Determine the [X, Y] coordinate at the center of the cell enclosing the given text.  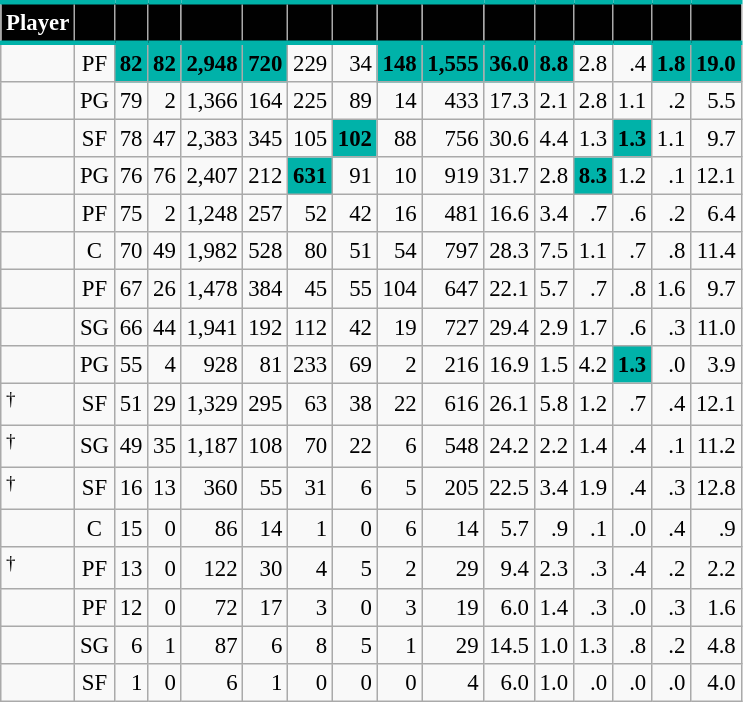
1,366 [212, 101]
80 [310, 251]
122 [212, 568]
797 [453, 251]
67 [130, 289]
10 [400, 176]
78 [130, 139]
72 [212, 608]
19.0 [716, 62]
87 [212, 646]
38 [354, 404]
17.3 [509, 101]
102 [354, 139]
4.8 [716, 646]
36.0 [509, 62]
11.4 [716, 251]
4.2 [592, 364]
54 [400, 251]
81 [266, 364]
919 [453, 176]
257 [266, 214]
104 [400, 289]
5.5 [716, 101]
164 [266, 101]
229 [310, 62]
481 [453, 214]
45 [310, 289]
52 [310, 214]
1,329 [212, 404]
205 [453, 488]
148 [400, 62]
345 [266, 139]
30 [266, 568]
548 [453, 446]
433 [453, 101]
28.3 [509, 251]
15 [130, 528]
112 [310, 327]
5.8 [554, 404]
24.2 [509, 446]
11.0 [716, 327]
295 [266, 404]
2.9 [554, 327]
16.6 [509, 214]
8.3 [592, 176]
31.7 [509, 176]
616 [453, 404]
105 [310, 139]
9.4 [509, 568]
2.3 [554, 568]
47 [164, 139]
16.9 [509, 364]
631 [310, 176]
2,948 [212, 62]
192 [266, 327]
360 [212, 488]
12 [130, 608]
34 [354, 62]
4.0 [716, 683]
69 [354, 364]
44 [164, 327]
91 [354, 176]
1,187 [212, 446]
756 [453, 139]
4.4 [554, 139]
35 [164, 446]
26 [164, 289]
720 [266, 62]
17 [266, 608]
89 [354, 101]
31 [310, 488]
6.4 [716, 214]
1.8 [672, 62]
26.1 [509, 404]
928 [212, 364]
1.5 [554, 364]
384 [266, 289]
2.1 [554, 101]
2,383 [212, 139]
1,555 [453, 62]
63 [310, 404]
11.2 [716, 446]
1,982 [212, 251]
727 [453, 327]
7.5 [554, 251]
88 [400, 139]
75 [130, 214]
22.5 [509, 488]
108 [266, 446]
8 [310, 646]
66 [130, 327]
86 [212, 528]
14.5 [509, 646]
22.1 [509, 289]
12.8 [716, 488]
647 [453, 289]
Player [38, 22]
216 [453, 364]
1.9 [592, 488]
225 [310, 101]
30.6 [509, 139]
528 [266, 251]
212 [266, 176]
3.9 [716, 364]
1,248 [212, 214]
8.8 [554, 62]
1,478 [212, 289]
1.7 [592, 327]
79 [130, 101]
2,407 [212, 176]
233 [310, 364]
29.4 [509, 327]
1,941 [212, 327]
